Return [X, Y] of the center of cell containing provided text 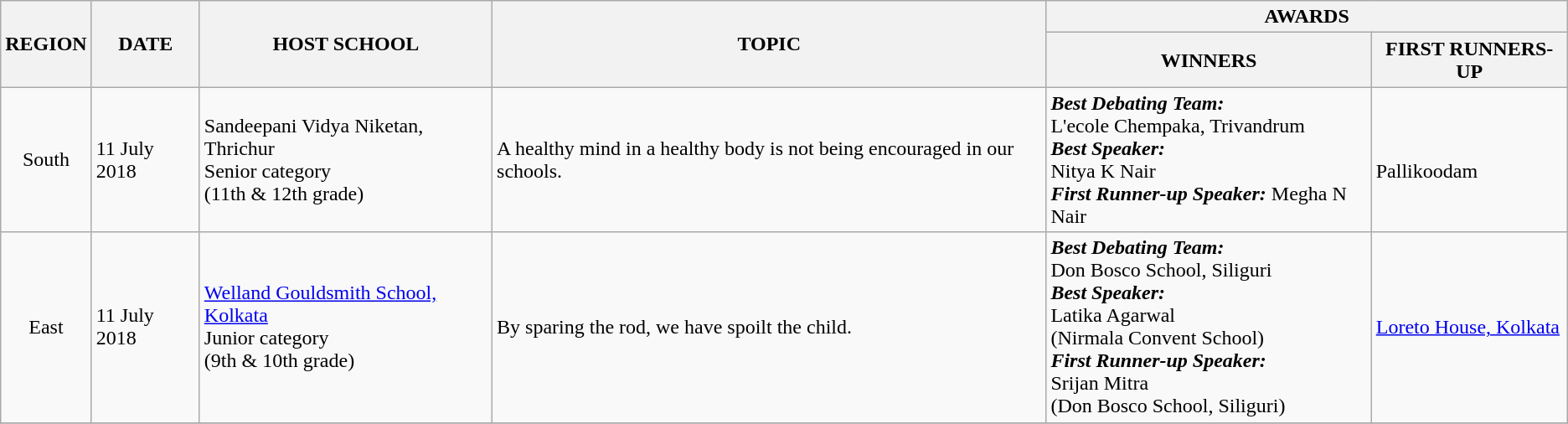
Welland Gouldsmith School, KolkataJunior category(9th & 10th grade) [345, 327]
A healthy mind in a healthy body is not being encouraged in our schools. [769, 159]
Pallikoodam [1469, 159]
Loreto House, Kolkata [1469, 327]
South [46, 159]
REGION [46, 44]
Sandeepani Vidya Niketan, ThrichurSenior category(11th & 12th grade) [345, 159]
AWARDS [1307, 17]
WINNERS [1209, 60]
Best Debating Team:L'ecole Chempaka, TrivandrumBest Speaker:Nitya K NairFirst Runner-up Speaker: Megha N Nair [1209, 159]
FIRST RUNNERS-UP [1469, 60]
TOPIC [769, 44]
DATE [146, 44]
East [46, 327]
HOST SCHOOL [345, 44]
By sparing the rod, we have spoilt the child. [769, 327]
